Locate the cell with the specified text and output its (X, Y) center coordinate. 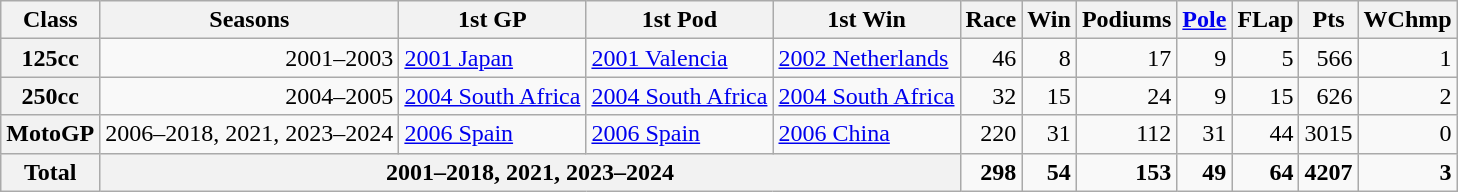
FLap (1266, 20)
32 (991, 96)
MotoGP (50, 134)
2001–2018, 2021, 2023–2024 (530, 172)
17 (1126, 58)
54 (1050, 172)
250cc (50, 96)
Win (1050, 20)
24 (1126, 96)
298 (991, 172)
49 (1204, 172)
Podiums (1126, 20)
44 (1266, 134)
Pts (1328, 20)
1st Pod (680, 20)
46 (991, 58)
2001 Valencia (680, 58)
Race (991, 20)
220 (991, 134)
2001 Japan (492, 58)
2 (1408, 96)
Pole (1204, 20)
566 (1328, 58)
8 (1050, 58)
Total (50, 172)
2002 Netherlands (866, 58)
1st Win (866, 20)
1st GP (492, 20)
4207 (1328, 172)
Class (50, 20)
3015 (1328, 134)
2001–2003 (250, 58)
125cc (50, 58)
2006 China (866, 134)
3 (1408, 172)
153 (1126, 172)
0 (1408, 134)
WChmp (1408, 20)
64 (1266, 172)
5 (1266, 58)
626 (1328, 96)
Seasons (250, 20)
112 (1126, 134)
2004–2005 (250, 96)
2006–2018, 2021, 2023–2024 (250, 134)
1 (1408, 58)
